Capture the cell that displays the provided text and extract its [x, y] central coordinate. 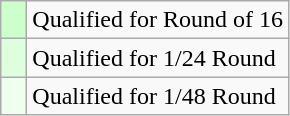
Qualified for 1/48 Round [158, 96]
Qualified for 1/24 Round [158, 58]
Qualified for Round of 16 [158, 20]
